Extract the (x, y) coordinate from the center of the cell holding the provided text.  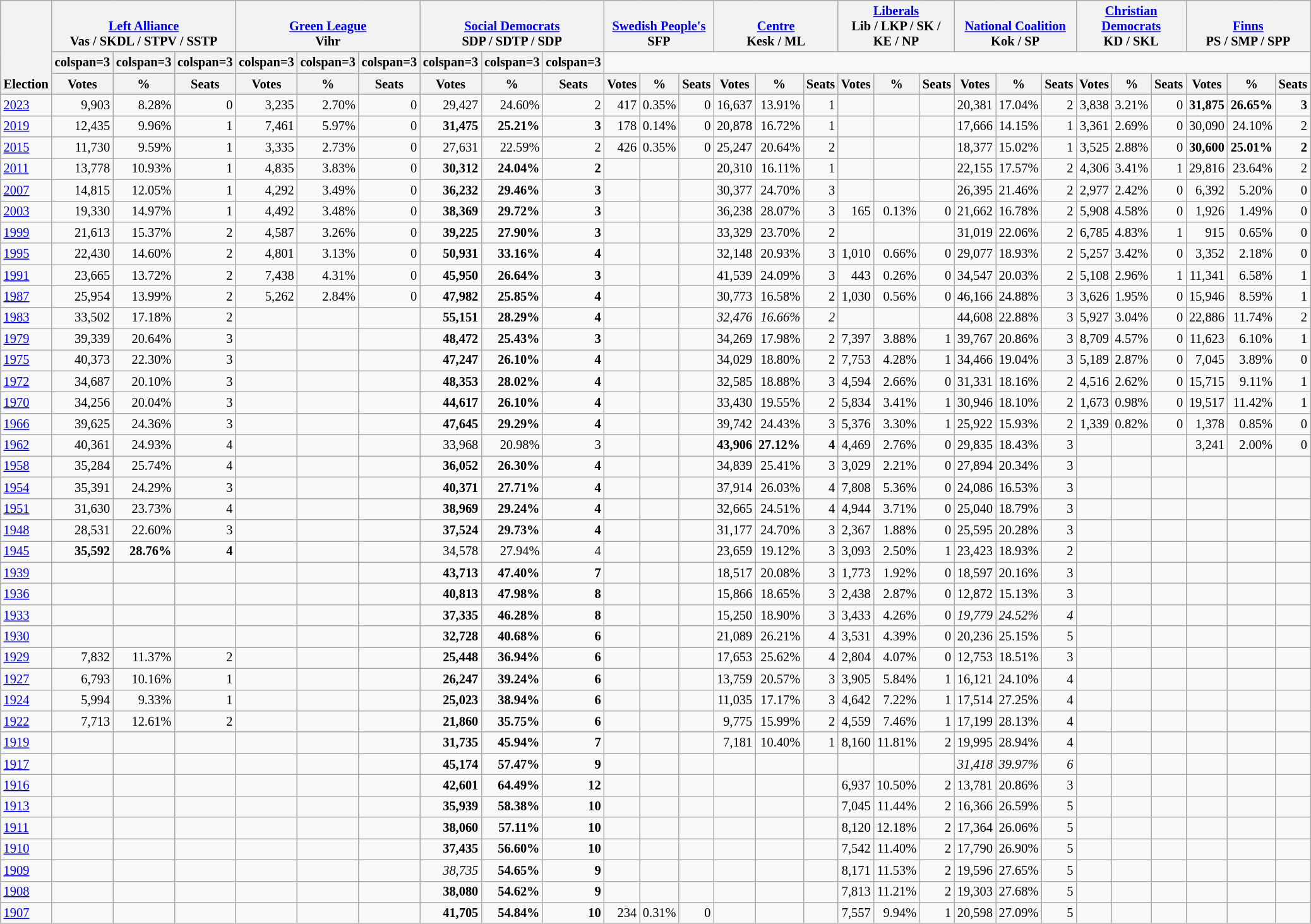
24.93% (144, 445)
5.84% (897, 679)
426 (622, 148)
9.11% (1252, 381)
47,645 (451, 424)
27.68% (1019, 892)
20.03% (1019, 275)
39.24% (512, 679)
13,759 (734, 679)
4,292 (266, 190)
11.44% (897, 807)
16.72% (779, 126)
1,030 (856, 296)
39,225 (451, 232)
12.61% (144, 721)
27.90% (512, 232)
47,982 (451, 296)
2.84% (328, 296)
33,968 (451, 445)
9.33% (144, 700)
17.04% (1019, 105)
40,373 (82, 360)
3.49% (328, 190)
2015 (27, 148)
16.11% (779, 169)
35.75% (512, 721)
5.97% (328, 126)
17,199 (975, 721)
35,284 (82, 466)
20,878 (734, 126)
18.43% (1019, 445)
1983 (27, 318)
31,630 (82, 509)
2.62% (1132, 381)
26.59% (1019, 807)
Social DemocratsSDP / SDTP / SDP (512, 26)
2011 (27, 169)
27.94% (512, 551)
25,922 (975, 424)
4.83% (1132, 232)
1979 (27, 339)
25,954 (82, 296)
1913 (27, 807)
7.22% (897, 700)
FinnsPS / SMP / SPP (1248, 26)
7,713 (82, 721)
25.15% (1019, 637)
1,673 (1094, 402)
1991 (27, 275)
1919 (27, 743)
33,502 (82, 318)
3.83% (328, 169)
18.51% (1019, 657)
29.73% (512, 530)
17,653 (734, 657)
10.40% (779, 743)
17,364 (975, 828)
7,542 (856, 849)
11.53% (897, 870)
7,753 (856, 360)
Christian DemocratsKD / SKL (1131, 26)
6,785 (1094, 232)
19,995 (975, 743)
3.89% (1252, 360)
23.64% (1252, 169)
20.04% (144, 402)
34,547 (975, 275)
13,778 (82, 169)
4,642 (856, 700)
8.28% (144, 105)
27,631 (451, 148)
1922 (27, 721)
5,108 (1094, 275)
1,378 (1207, 424)
18.79% (1019, 509)
1930 (27, 637)
40,371 (451, 488)
3,626 (1094, 296)
Green LeagueVihr (328, 26)
Left AllianceVas / SKDL / STPV / SSTP (144, 26)
2,977 (1094, 190)
20.16% (1019, 573)
12,435 (82, 126)
178 (622, 126)
1909 (27, 870)
12 (573, 785)
11.40% (897, 849)
17,666 (975, 126)
18,377 (975, 148)
0.13% (897, 212)
41,539 (734, 275)
18.65% (779, 594)
10.93% (144, 169)
4,801 (266, 254)
6.10% (1252, 339)
0.82% (1132, 424)
9.59% (144, 148)
4.28% (897, 360)
28.02% (512, 381)
30,946 (975, 402)
1,339 (1094, 424)
15.37% (144, 232)
8,160 (856, 743)
20.10% (144, 381)
38.94% (512, 700)
24.52% (1019, 615)
0.14% (659, 126)
1936 (27, 594)
1917 (27, 764)
11.37% (144, 657)
47.40% (512, 573)
33,329 (734, 232)
29,816 (1207, 169)
1995 (27, 254)
21,613 (82, 232)
11,730 (82, 148)
28.13% (1019, 721)
8,709 (1094, 339)
20.28% (1019, 530)
16.78% (1019, 212)
8,120 (856, 828)
4.57% (1132, 339)
15.13% (1019, 594)
0.85% (1252, 424)
39,767 (975, 339)
14.15% (1019, 126)
13,781 (975, 785)
6,793 (82, 679)
25.43% (512, 339)
22.06% (1019, 232)
4,587 (266, 232)
4.58% (1132, 212)
5,994 (82, 700)
37,435 (451, 849)
1954 (27, 488)
14.97% (144, 212)
57.11% (512, 828)
4.26% (897, 615)
33.16% (512, 254)
27.12% (779, 445)
44,608 (975, 318)
56.60% (512, 849)
4,469 (856, 445)
45.94% (512, 743)
165 (856, 212)
30,377 (734, 190)
42,601 (451, 785)
11,035 (734, 700)
1933 (27, 615)
1929 (27, 657)
21,662 (975, 212)
Swedish People'sSFP (659, 26)
22.59% (512, 148)
23.70% (779, 232)
27.09% (1019, 913)
15,946 (1207, 296)
0.56% (897, 296)
0.31% (659, 913)
24.60% (512, 105)
4,516 (1094, 381)
3.30% (897, 424)
17,790 (975, 849)
2.76% (897, 445)
8.59% (1252, 296)
11.81% (897, 743)
3,352 (1207, 254)
16.53% (1019, 488)
32,665 (734, 509)
7.46% (897, 721)
47.98% (512, 594)
29,077 (975, 254)
16.66% (779, 318)
38,969 (451, 509)
25.74% (144, 466)
40.68% (512, 637)
12,753 (975, 657)
15,250 (734, 615)
5.20% (1252, 190)
23,423 (975, 551)
18.10% (1019, 402)
1962 (27, 445)
915 (1207, 232)
26.64% (512, 275)
32,585 (734, 381)
2.00% (1252, 445)
18.80% (779, 360)
2.66% (897, 381)
30,312 (451, 169)
13.91% (779, 105)
36.94% (512, 657)
20.98% (512, 445)
12.05% (144, 190)
20.93% (779, 254)
1924 (27, 700)
26.03% (779, 488)
35,592 (82, 551)
7,438 (266, 275)
19.12% (779, 551)
26.90% (1019, 849)
34,029 (734, 360)
10.16% (144, 679)
22,886 (1207, 318)
1970 (27, 402)
18.16% (1019, 381)
36,232 (451, 190)
38,080 (451, 892)
1916 (27, 785)
18,597 (975, 573)
58.38% (512, 807)
23.73% (144, 509)
10.50% (897, 785)
54.65% (512, 870)
17.98% (779, 339)
41,705 (451, 913)
21.46% (1019, 190)
40,813 (451, 594)
3,093 (856, 551)
38,369 (451, 212)
9,775 (734, 721)
7,557 (856, 913)
7,461 (266, 126)
22,430 (82, 254)
1972 (27, 381)
7,397 (856, 339)
19.55% (779, 402)
24.88% (1019, 296)
3,335 (266, 148)
55,151 (451, 318)
24.09% (779, 275)
25.01% (1252, 148)
28.07% (779, 212)
Election (27, 47)
1945 (27, 551)
43,906 (734, 445)
2.21% (897, 466)
3,029 (856, 466)
25.21% (512, 126)
3.13% (328, 254)
2.73% (328, 148)
27.65% (1019, 870)
25,448 (451, 657)
29.46% (512, 190)
12.18% (897, 828)
48,472 (451, 339)
3,433 (856, 615)
32,148 (734, 254)
1966 (27, 424)
443 (856, 275)
57.47% (512, 764)
5,927 (1094, 318)
National CoalitionKok / SP (1015, 26)
18.90% (779, 615)
39,339 (82, 339)
17,514 (975, 700)
25,595 (975, 530)
11,623 (1207, 339)
7,813 (856, 892)
1.88% (897, 530)
417 (622, 105)
17.57% (1019, 169)
0.26% (897, 275)
16,637 (734, 105)
5,257 (1094, 254)
13.99% (144, 296)
34,839 (734, 466)
7,808 (856, 488)
3,531 (856, 637)
31,475 (451, 126)
LiberalsLib / LKP / SK / KE / NP (896, 26)
32,728 (451, 637)
19,596 (975, 870)
37,524 (451, 530)
18,517 (734, 573)
24.51% (779, 509)
3.48% (328, 212)
4.07% (897, 657)
20.57% (779, 679)
16,366 (975, 807)
5,908 (1094, 212)
39,625 (82, 424)
4,835 (266, 169)
19,303 (975, 892)
54.84% (512, 913)
1948 (27, 530)
18.88% (779, 381)
2.69% (1132, 126)
27,894 (975, 466)
2.42% (1132, 190)
46,166 (975, 296)
2,367 (856, 530)
2,804 (856, 657)
9.96% (144, 126)
24.04% (512, 169)
1911 (27, 828)
19,330 (82, 212)
5.36% (897, 488)
20,598 (975, 913)
29.72% (512, 212)
34,466 (975, 360)
2007 (27, 190)
25.41% (779, 466)
2,438 (856, 594)
30,600 (1207, 148)
47,247 (451, 360)
20.34% (1019, 466)
25,247 (734, 148)
8,171 (856, 870)
27.25% (1019, 700)
25.62% (779, 657)
22.30% (144, 360)
1,926 (1207, 212)
2.70% (328, 105)
6.58% (1252, 275)
23,665 (82, 275)
11.21% (897, 892)
7,832 (82, 657)
39.97% (1019, 764)
24.43% (779, 424)
24.29% (144, 488)
44,617 (451, 402)
31,735 (451, 743)
1958 (27, 466)
4.39% (897, 637)
3.42% (1132, 254)
34,578 (451, 551)
29.24% (512, 509)
1987 (27, 296)
3.21% (1132, 105)
30,090 (1207, 126)
3,241 (1207, 445)
1951 (27, 509)
45,950 (451, 275)
2023 (27, 105)
33,430 (734, 402)
31,875 (1207, 105)
43,713 (451, 573)
1.92% (897, 573)
15,866 (734, 594)
37,914 (734, 488)
22,155 (975, 169)
11.74% (1252, 318)
1.49% (1252, 212)
28.94% (1019, 743)
38,735 (451, 870)
24.36% (144, 424)
3,235 (266, 105)
5,262 (266, 296)
50,931 (451, 254)
234 (622, 913)
0.65% (1252, 232)
19,779 (975, 615)
20,310 (734, 169)
1927 (27, 679)
16.58% (779, 296)
3.04% (1132, 318)
3.26% (328, 232)
22.88% (1019, 318)
25,023 (451, 700)
34,269 (734, 339)
23,659 (734, 551)
24,086 (975, 488)
15,715 (1207, 381)
4,306 (1094, 169)
4,492 (266, 212)
31,331 (975, 381)
2003 (27, 212)
26.06% (1019, 828)
31,019 (975, 232)
4,559 (856, 721)
16,121 (975, 679)
25.85% (512, 296)
35,939 (451, 807)
9.94% (897, 913)
29,427 (451, 105)
54.62% (512, 892)
48,353 (451, 381)
34,687 (82, 381)
17.17% (779, 700)
4,594 (856, 381)
6,392 (1207, 190)
4,944 (856, 509)
11.42% (1252, 402)
5,834 (856, 402)
2019 (27, 126)
1907 (27, 913)
3,905 (856, 679)
31,418 (975, 764)
26,247 (451, 679)
5,189 (1094, 360)
4.31% (328, 275)
20.08% (779, 573)
9,903 (82, 105)
1975 (27, 360)
29.29% (512, 424)
12,872 (975, 594)
34,256 (82, 402)
20,381 (975, 105)
3,361 (1094, 126)
36,052 (451, 466)
6,937 (856, 785)
3.71% (897, 509)
15.93% (1019, 424)
1908 (27, 892)
2.96% (1132, 275)
31,177 (734, 530)
1939 (27, 573)
25,040 (975, 509)
26.65% (1252, 105)
0.98% (1132, 402)
0.66% (897, 254)
27.71% (512, 488)
19,517 (1207, 402)
7,181 (734, 743)
26.30% (512, 466)
28.29% (512, 318)
39,742 (734, 424)
2.88% (1132, 148)
2.18% (1252, 254)
28,531 (82, 530)
32,476 (734, 318)
46.28% (512, 615)
3,838 (1094, 105)
1.95% (1132, 296)
35,391 (82, 488)
19.04% (1019, 360)
45,174 (451, 764)
1999 (27, 232)
29,835 (975, 445)
28.76% (144, 551)
40,361 (82, 445)
1,773 (856, 573)
21,860 (451, 721)
3.88% (897, 339)
15.99% (779, 721)
21,089 (734, 637)
5,376 (856, 424)
1,010 (856, 254)
26.21% (779, 637)
13.72% (144, 275)
14,815 (82, 190)
20,236 (975, 637)
11,341 (1207, 275)
36,238 (734, 212)
CentreKesk / ML (775, 26)
15.02% (1019, 148)
22.60% (144, 530)
64.49% (512, 785)
30,773 (734, 296)
38,060 (451, 828)
14.60% (144, 254)
1910 (27, 849)
3,525 (1094, 148)
2.50% (897, 551)
17.18% (144, 318)
26,395 (975, 190)
37,335 (451, 615)
